Return [x, y] of the center of cell containing provided text 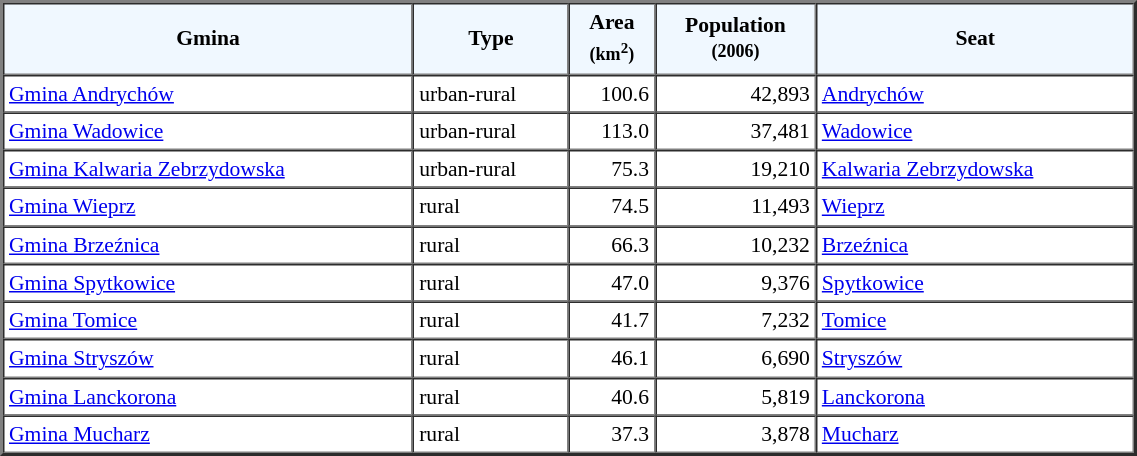
Spytkowice [976, 283]
Population(2006) [736, 38]
66.3 [612, 245]
11,493 [736, 207]
Gmina Brzeźnica [208, 245]
40.6 [612, 396]
Kalwaria Zebrzydowska [976, 169]
19,210 [736, 169]
Brzeźnica [976, 245]
Type [491, 38]
Lanckorona [976, 396]
46.1 [612, 359]
10,232 [736, 245]
37.3 [612, 434]
Wadowice [976, 131]
Andrychów [976, 93]
Gmina [208, 38]
100.6 [612, 93]
113.0 [612, 131]
Mucharz [976, 434]
Gmina Stryszów [208, 359]
74.5 [612, 207]
Gmina Andrychów [208, 93]
Gmina Lanckorona [208, 396]
5,819 [736, 396]
Gmina Tomice [208, 321]
Gmina Wieprz [208, 207]
Gmina Wadowice [208, 131]
7,232 [736, 321]
Area(km2) [612, 38]
Gmina Mucharz [208, 434]
6,690 [736, 359]
3,878 [736, 434]
75.3 [612, 169]
Gmina Spytkowice [208, 283]
Seat [976, 38]
Tomice [976, 321]
42,893 [736, 93]
Wieprz [976, 207]
Stryszów [976, 359]
41.7 [612, 321]
Gmina Kalwaria Zebrzydowska [208, 169]
9,376 [736, 283]
37,481 [736, 131]
47.0 [612, 283]
